For the text-containing cell, return its midpoint in (x, y) coordinate format. 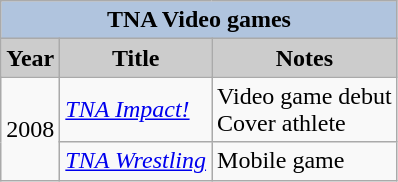
TNA Wrestling (136, 161)
Notes (305, 58)
Year (30, 58)
Title (136, 58)
Mobile game (305, 161)
2008 (30, 128)
TNA Video games (199, 20)
Video game debut Cover athlete (305, 110)
TNA Impact! (136, 110)
